Extract the [x, y] coordinate from the center of the cell holding the provided text.  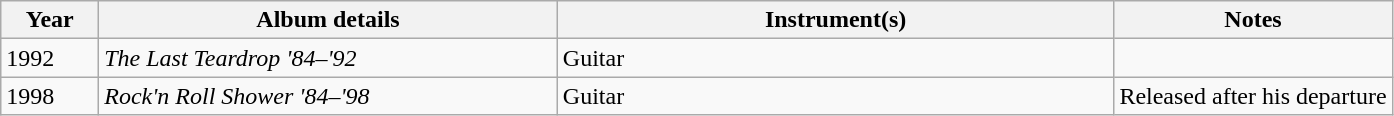
Instrument(s) [836, 20]
Rock'n Roll Shower '84–'98 [328, 96]
The Last Teardrop '84–'92 [328, 58]
1998 [50, 96]
1992 [50, 58]
Released after his departure [1253, 96]
Notes [1253, 20]
Album details [328, 20]
Year [50, 20]
